Return [X, Y] of the center of cell containing provided text 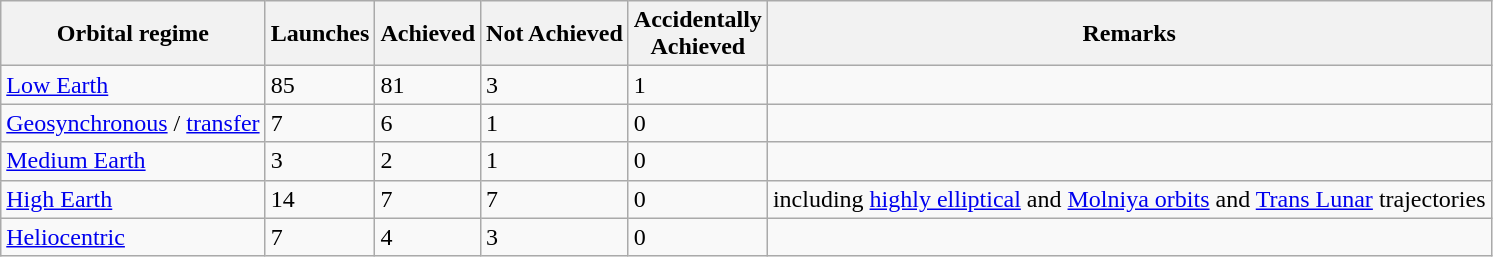
2 [428, 161]
Geosynchronous / transfer [133, 123]
85 [320, 85]
Launches [320, 34]
81 [428, 85]
14 [320, 199]
Remarks [1129, 34]
Medium Earth [133, 161]
Not Achieved [555, 34]
including highly elliptical and Molniya orbits and Trans Lunar trajectories [1129, 199]
6 [428, 123]
Achieved [428, 34]
4 [428, 237]
Heliocentric [133, 237]
Orbital regime [133, 34]
High Earth [133, 199]
AccidentallyAchieved [698, 34]
Low Earth [133, 85]
